Extract the (X, Y) coordinate from the center of the cell holding the provided text.  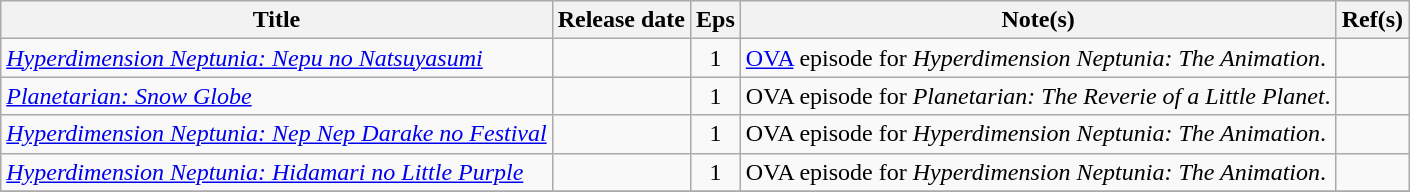
OVA episode for Planetarian: The Reverie of a Little Planet. (1038, 96)
Planetarian: Snow Globe (276, 96)
Hyperdimension Neptunia: Nep Nep Darake no Festival (276, 134)
Note(s) (1038, 20)
Ref(s) (1372, 20)
Title (276, 20)
Eps (716, 20)
Release date (621, 20)
Hyperdimension Neptunia: Hidamari no Little Purple (276, 172)
Hyperdimension Neptunia: Nepu no Natsuyasumi (276, 58)
